Output the [x, y] coordinate of the center of the cell containing the given text.  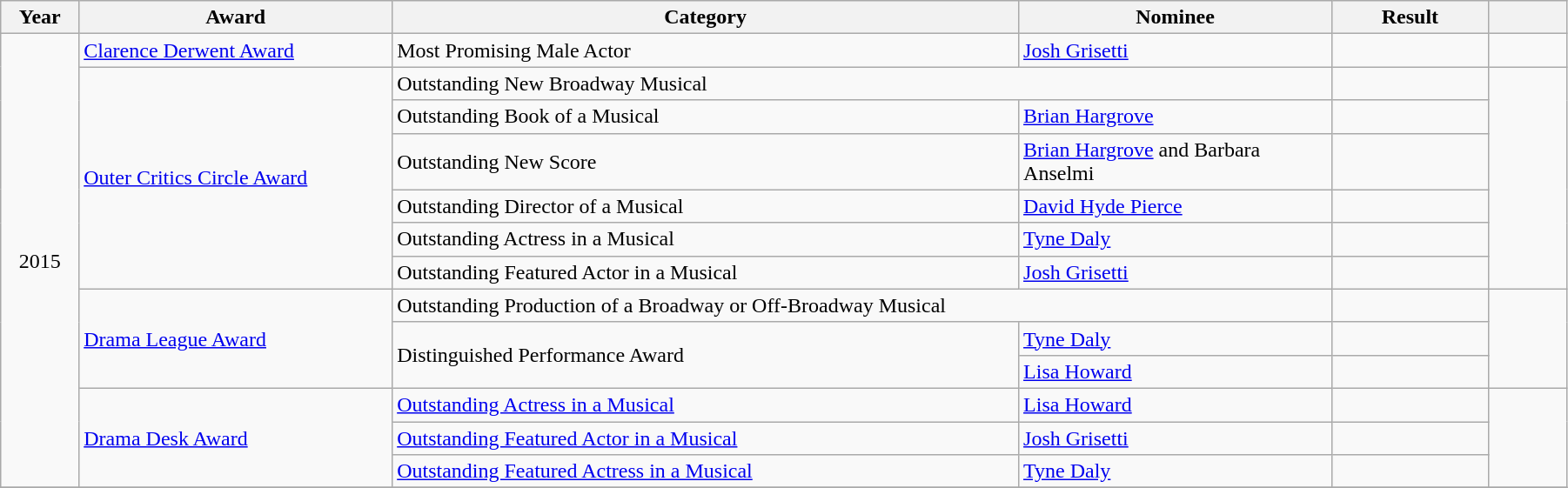
Outstanding Book of a Musical [706, 117]
David Hyde Pierce [1176, 206]
Outstanding Production of a Broadway or Off-Broadway Musical [862, 305]
Result [1410, 17]
Outstanding New Broadway Musical [862, 84]
Clarence Derwent Award [236, 50]
Brian Hargrove and Barbara Anselmi [1176, 162]
Brian Hargrove [1176, 117]
Outstanding Featured Actress in a Musical [706, 471]
Most Promising Male Actor [706, 50]
Outstanding New Score [706, 162]
Outstanding Director of a Musical [706, 206]
Outer Critics Circle Award [236, 177]
Award [236, 17]
2015 [40, 261]
Drama League Award [236, 338]
Nominee [1176, 17]
Category [706, 17]
Drama Desk Award [236, 438]
Year [40, 17]
Distinguished Performance Award [706, 355]
